Capture the cell that displays the provided text and extract its (X, Y) central coordinate. 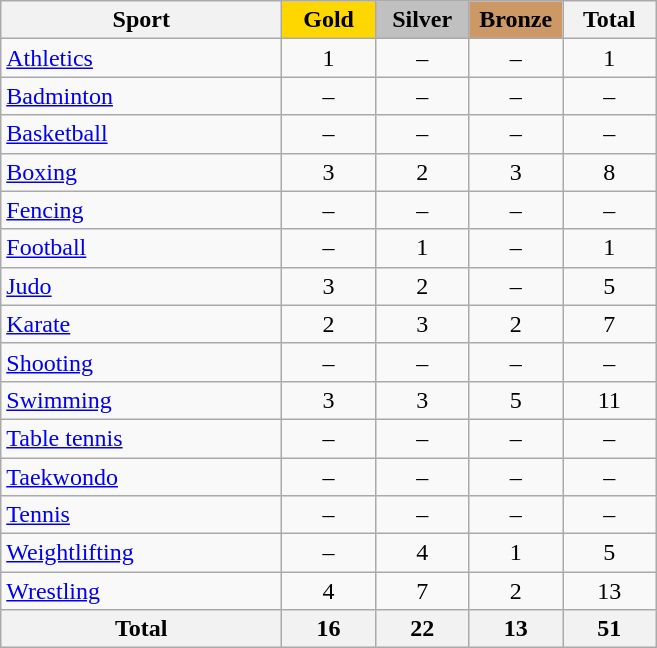
Weightlifting (142, 553)
Basketball (142, 134)
Silver (422, 20)
Sport (142, 20)
22 (422, 629)
Shooting (142, 362)
Karate (142, 324)
Football (142, 248)
Wrestling (142, 591)
Boxing (142, 172)
8 (609, 172)
11 (609, 400)
Fencing (142, 210)
Judo (142, 286)
Athletics (142, 58)
Gold (329, 20)
Taekwondo (142, 477)
Swimming (142, 400)
16 (329, 629)
Badminton (142, 96)
Table tennis (142, 438)
Bronze (516, 20)
Tennis (142, 515)
51 (609, 629)
